Search for the cell housing the specified text and yield its (X, Y) center coordinate. 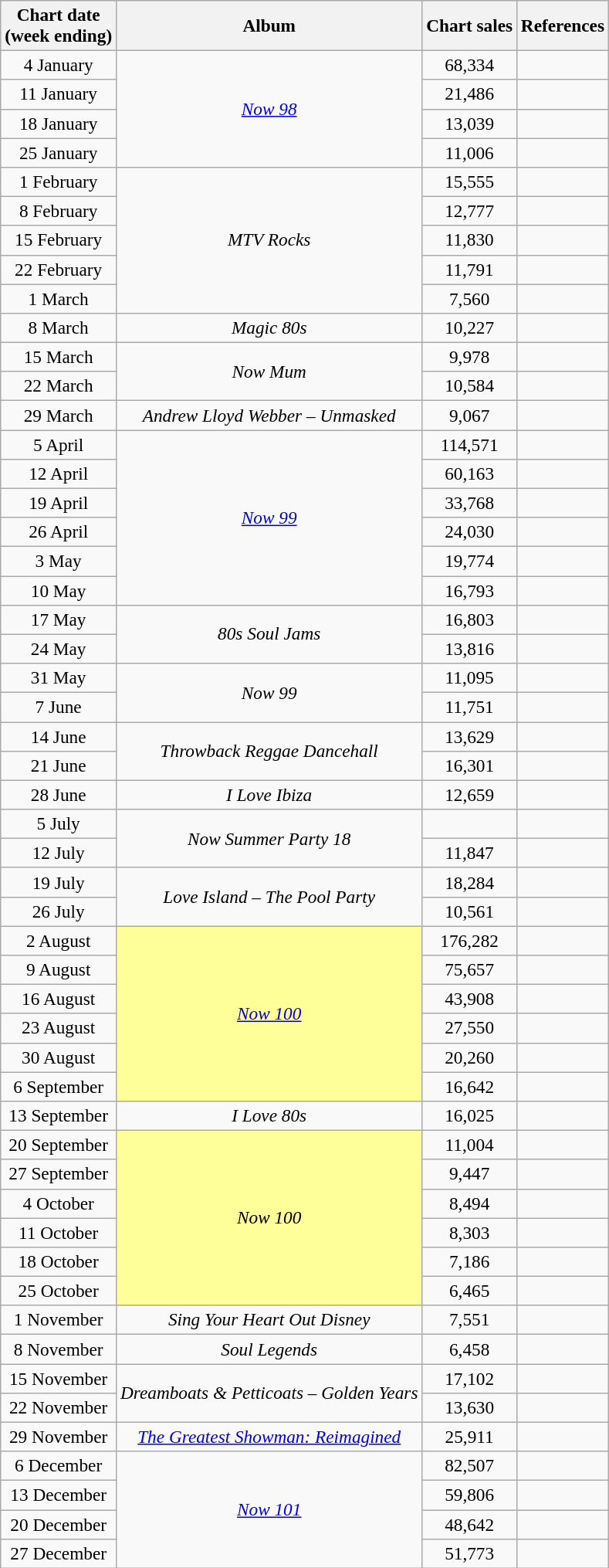
19,774 (469, 561)
Chart sales (469, 25)
11,004 (469, 1145)
16,793 (469, 590)
60,163 (469, 473)
15 November (59, 1378)
16 August (59, 999)
114,571 (469, 444)
24 May (59, 649)
Soul Legends (269, 1349)
6 December (59, 1466)
Chart date(week ending) (59, 25)
12,777 (469, 211)
20 September (59, 1145)
27 December (59, 1553)
6 September (59, 1086)
Sing Your Heart Out Disney (269, 1320)
21,486 (469, 94)
8 March (59, 328)
15 February (59, 240)
19 April (59, 503)
51,773 (469, 1553)
8 February (59, 211)
13 September (59, 1115)
22 November (59, 1407)
1 November (59, 1320)
3 May (59, 561)
Now Summer Party 18 (269, 838)
11 October (59, 1232)
9,067 (469, 415)
68,334 (469, 65)
Album (269, 25)
17 May (59, 619)
16,642 (469, 1086)
20 December (59, 1524)
1 March (59, 298)
33,768 (469, 503)
15 March (59, 357)
80s Soul Jams (269, 634)
22 February (59, 270)
6,458 (469, 1349)
28 June (59, 795)
Now Mum (269, 372)
29 March (59, 415)
8,494 (469, 1203)
24,030 (469, 532)
75,657 (469, 969)
23 August (59, 1028)
20,260 (469, 1057)
Andrew Lloyd Webber – Unmasked (269, 415)
26 April (59, 532)
13 December (59, 1495)
Magic 80s (269, 328)
11,830 (469, 240)
10,584 (469, 386)
11,751 (469, 707)
59,806 (469, 1495)
17,102 (469, 1378)
I Love 80s (269, 1115)
16,803 (469, 619)
11,791 (469, 270)
25 October (59, 1291)
12 July (59, 853)
9 August (59, 969)
Love Island – The Pool Party (269, 897)
12 April (59, 473)
13,816 (469, 649)
19 July (59, 882)
Throwback Reggae Dancehall (269, 751)
7 June (59, 707)
31 May (59, 677)
176,282 (469, 940)
82,507 (469, 1466)
9,978 (469, 357)
16,025 (469, 1115)
12,659 (469, 795)
30 August (59, 1057)
25 January (59, 152)
15,555 (469, 182)
43,908 (469, 999)
16,301 (469, 765)
13,630 (469, 1407)
1 February (59, 182)
11 January (59, 94)
I Love Ibiza (269, 795)
13,629 (469, 736)
27 September (59, 1174)
26 July (59, 911)
4 October (59, 1203)
Dreamboats & Petticoats – Golden Years (269, 1393)
11,006 (469, 152)
29 November (59, 1437)
References (562, 25)
9,447 (469, 1174)
10 May (59, 590)
4 January (59, 65)
27,550 (469, 1028)
10,561 (469, 911)
6,465 (469, 1291)
18 October (59, 1261)
Now 98 (269, 108)
7,551 (469, 1320)
48,642 (469, 1524)
5 July (59, 823)
14 June (59, 736)
The Greatest Showman: Reimagined (269, 1437)
5 April (59, 444)
18,284 (469, 882)
2 August (59, 940)
25,911 (469, 1437)
8 November (59, 1349)
11,095 (469, 677)
8,303 (469, 1232)
7,560 (469, 298)
Now 101 (269, 1509)
22 March (59, 386)
7,186 (469, 1261)
10,227 (469, 328)
11,847 (469, 853)
MTV Rocks (269, 239)
21 June (59, 765)
18 January (59, 124)
13,039 (469, 124)
